Find where the given text appears and provide that cell's center as [X, Y] coordinate. 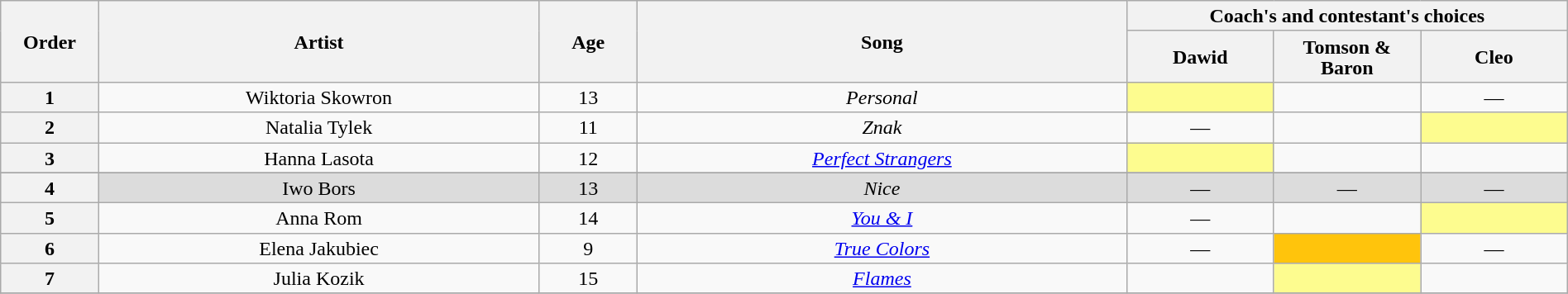
11 [588, 127]
You & I [882, 218]
Song [882, 41]
12 [588, 157]
Wiktoria Skowron [319, 97]
4 [50, 188]
5 [50, 218]
3 [50, 157]
2 [50, 127]
Tomson & Baron [1347, 56]
Age [588, 41]
Natalia Tylek [319, 127]
7 [50, 279]
14 [588, 218]
Personal [882, 97]
9 [588, 248]
Julia Kozik [319, 279]
Elena Jakubiec [319, 248]
True Colors [882, 248]
Anna Rom [319, 218]
Artist [319, 41]
Dawid [1200, 56]
Hanna Lasota [319, 157]
6 [50, 248]
1 [50, 97]
Nice [882, 188]
Flames [882, 279]
Coach's and contestant's choices [1346, 17]
Order [50, 41]
Perfect Strangers [882, 157]
15 [588, 279]
Cleo [1494, 56]
Znak [882, 127]
Iwo Bors [319, 188]
